Locate the cell with the specified text and output its [x, y] center coordinate. 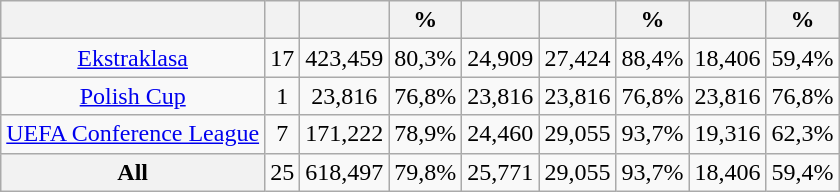
All [133, 172]
Polish Cup [133, 96]
79,8% [426, 172]
Ekstraklasa [133, 58]
27,424 [578, 58]
7 [282, 134]
78,9% [426, 134]
62,3% [802, 134]
88,4% [652, 58]
80,3% [426, 58]
618,497 [344, 172]
19,316 [728, 134]
25 [282, 172]
UEFA Conference League [133, 134]
17 [282, 58]
25,771 [500, 172]
171,222 [344, 134]
423,459 [344, 58]
24,460 [500, 134]
24,909 [500, 58]
1 [282, 96]
